Scan for the cell matching the given text and deliver its [X, Y] coordinate at center. 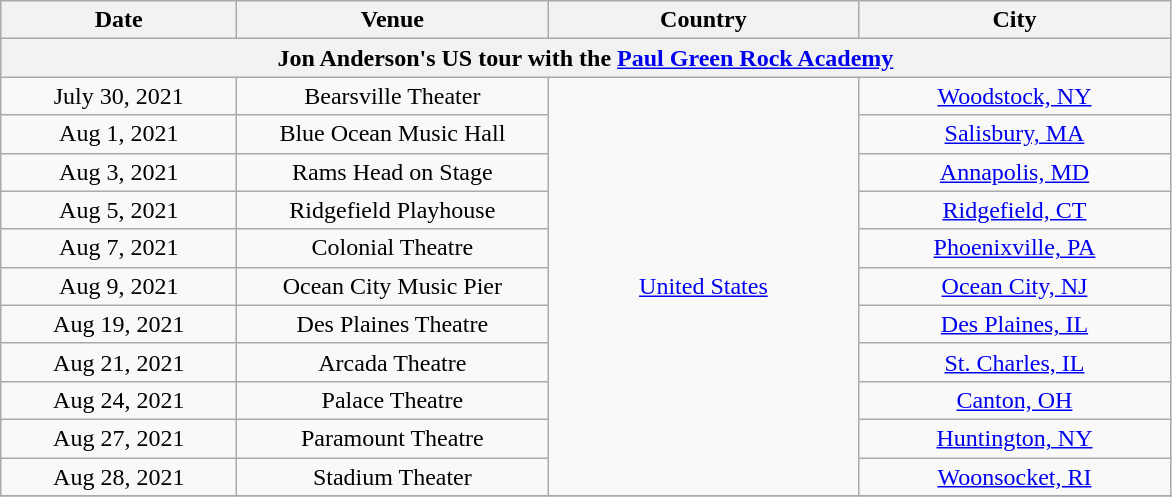
United States [704, 286]
Ocean City, NJ [1014, 286]
Ridgefield, CT [1014, 210]
Colonial Theatre [392, 248]
Jon Anderson's US tour with the Paul Green Rock Academy [586, 58]
Stadium Theater [392, 477]
Huntington, NY [1014, 438]
Phoenixville, PA [1014, 248]
Annapolis, MD [1014, 172]
Rams Head on Stage [392, 172]
Ocean City Music Pier [392, 286]
Country [704, 20]
Blue Ocean Music Hall [392, 134]
City [1014, 20]
Aug 28, 2021 [119, 477]
Aug 19, 2021 [119, 324]
Salisbury, MA [1014, 134]
Ridgefield Playhouse [392, 210]
Woonsocket, RI [1014, 477]
Paramount Theatre [392, 438]
Aug 9, 2021 [119, 286]
Aug 7, 2021 [119, 248]
Aug 3, 2021 [119, 172]
Des Plaines, IL [1014, 324]
Woodstock, NY [1014, 96]
Date [119, 20]
Bearsville Theater [392, 96]
Aug 1, 2021 [119, 134]
Des Plaines Theatre [392, 324]
July 30, 2021 [119, 96]
Aug 24, 2021 [119, 400]
St. Charles, IL [1014, 362]
Aug 27, 2021 [119, 438]
Palace Theatre [392, 400]
Aug 5, 2021 [119, 210]
Venue [392, 20]
Canton, OH [1014, 400]
Aug 21, 2021 [119, 362]
Arcada Theatre [392, 362]
